Search for the cell housing the specified text and yield its [X, Y] center coordinate. 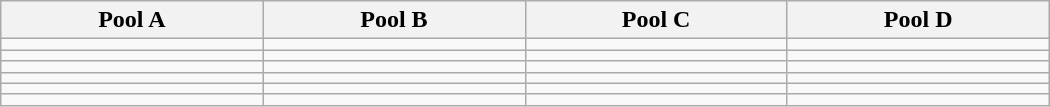
Pool B [394, 20]
Pool C [656, 20]
Pool D [918, 20]
Pool A [132, 20]
